Identify which cell holds the provided text, then report its [X, Y] central coordinate. 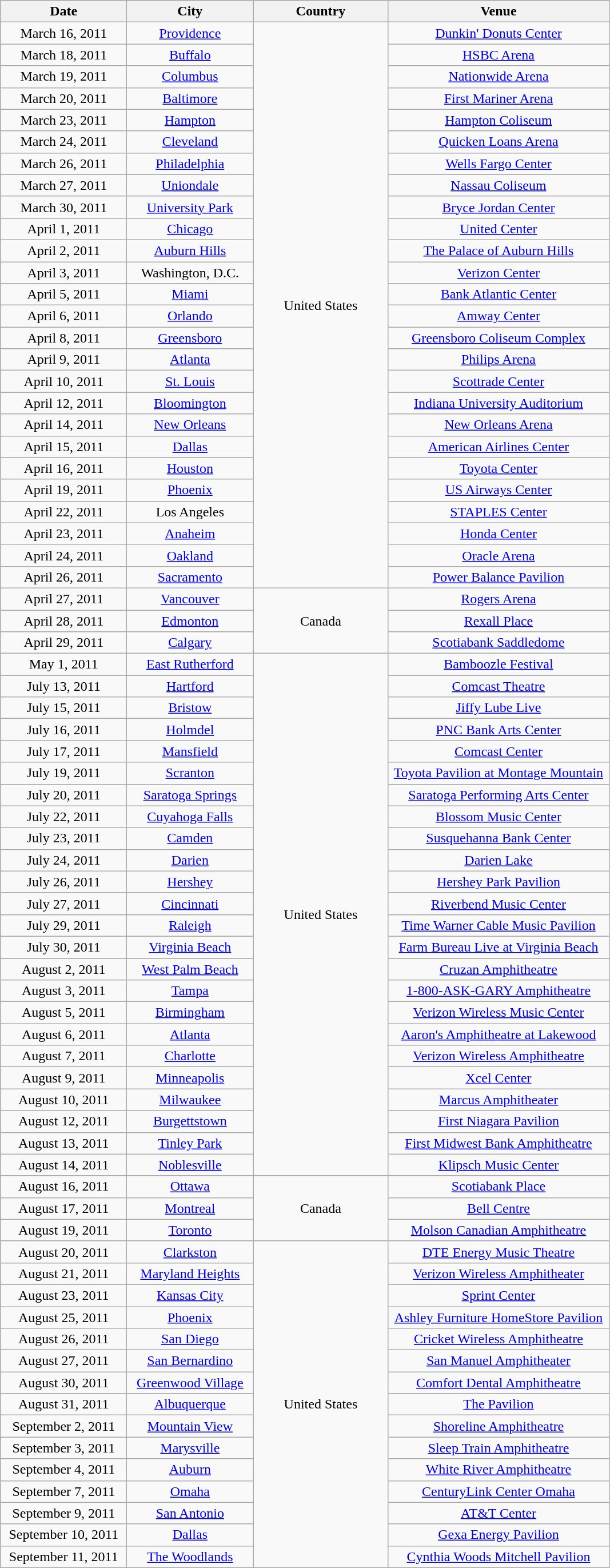
Bamboozle Festival [499, 664]
Bryce Jordan Center [499, 207]
April 8, 2011 [64, 338]
Comcast Theatre [499, 686]
Charlotte [190, 1056]
Oakland [190, 555]
July 29, 2011 [64, 925]
US Airways Center [499, 490]
Philadelphia [190, 164]
Maryland Heights [190, 1273]
Tinley Park [190, 1143]
The Palace of Auburn Hills [499, 250]
Darien [190, 860]
April 14, 2011 [64, 425]
Buffalo [190, 55]
Vancouver [190, 599]
Oracle Arena [499, 555]
September 2, 2011 [64, 1426]
Scranton [190, 773]
University Park [190, 207]
Greensboro [190, 338]
March 20, 2011 [64, 98]
July 26, 2011 [64, 882]
Sacramento [190, 577]
August 27, 2011 [64, 1361]
Philips Arena [499, 360]
The Pavilion [499, 1404]
April 16, 2011 [64, 468]
Saratoga Performing Arts Center [499, 795]
July 13, 2011 [64, 686]
Marcus Amphitheater [499, 1100]
First Mariner Arena [499, 98]
Burgettstown [190, 1121]
Rogers Arena [499, 599]
August 16, 2011 [64, 1187]
Cincinnati [190, 904]
July 16, 2011 [64, 730]
Calgary [190, 643]
City [190, 11]
Bell Centre [499, 1208]
HSBC Arena [499, 55]
May 1, 2011 [64, 664]
April 5, 2011 [64, 295]
Cynthia Woods Mitchell Pavilion [499, 1557]
Blossom Music Center [499, 817]
Anaheim [190, 534]
April 15, 2011 [64, 447]
Noblesville [190, 1165]
Cuyahoga Falls [190, 817]
Birmingham [190, 1013]
United Center [499, 229]
San Bernardino [190, 1361]
July 17, 2011 [64, 751]
August 5, 2011 [64, 1013]
April 6, 2011 [64, 316]
Susquehanna Bank Center [499, 838]
September 4, 2011 [64, 1470]
March 30, 2011 [64, 207]
St. Louis [190, 381]
August 14, 2011 [64, 1165]
September 7, 2011 [64, 1491]
Clarkston [190, 1252]
Cleveland [190, 142]
Toyota Center [499, 468]
Bloomington [190, 403]
Mountain View [190, 1426]
Time Warner Cable Music Pavilion [499, 925]
August 12, 2011 [64, 1121]
April 19, 2011 [64, 490]
Raleigh [190, 925]
April 3, 2011 [64, 273]
Toyota Pavilion at Montage Mountain [499, 773]
San Diego [190, 1339]
March 23, 2011 [64, 120]
Riverbend Music Center [499, 904]
Washington, D.C. [190, 273]
Hampton [190, 120]
August 23, 2011 [64, 1295]
Auburn [190, 1470]
August 17, 2011 [64, 1208]
September 3, 2011 [64, 1448]
April 28, 2011 [64, 620]
Columbus [190, 77]
March 16, 2011 [64, 33]
August 20, 2011 [64, 1252]
Hartford [190, 686]
July 22, 2011 [64, 817]
July 24, 2011 [64, 860]
American Airlines Center [499, 447]
August 13, 2011 [64, 1143]
Nationwide Arena [499, 77]
August 31, 2011 [64, 1404]
San Antonio [190, 1513]
April 10, 2011 [64, 381]
San Manuel Amphitheater [499, 1361]
August 6, 2011 [64, 1034]
Edmonton [190, 620]
Venue [499, 11]
March 18, 2011 [64, 55]
PNC Bank Arts Center [499, 730]
The Woodlands [190, 1557]
Date [64, 11]
Chicago [190, 229]
August 7, 2011 [64, 1056]
Gexa Energy Pavilion [499, 1535]
Hampton Coliseum [499, 120]
Greensboro Coliseum Complex [499, 338]
White River Amphitheatre [499, 1470]
Auburn Hills [190, 250]
STAPLES Center [499, 512]
September 11, 2011 [64, 1557]
Ottawa [190, 1187]
Cruzan Amphitheatre [499, 969]
Hershey Park Pavilion [499, 882]
Houston [190, 468]
Comcast Center [499, 751]
March 24, 2011 [64, 142]
Milwaukee [190, 1100]
Molson Canadian Amphitheatre [499, 1230]
Dunkin' Donuts Center [499, 33]
Verizon Wireless Music Center [499, 1013]
Scotiabank Saddledome [499, 643]
Holmdel [190, 730]
West Palm Beach [190, 969]
Marysville [190, 1448]
Virginia Beach [190, 947]
April 29, 2011 [64, 643]
April 2, 2011 [64, 250]
Honda Center [499, 534]
Uniondale [190, 185]
Saratoga Springs [190, 795]
September 10, 2011 [64, 1535]
August 2, 2011 [64, 969]
Farm Bureau Live at Virginia Beach [499, 947]
April 1, 2011 [64, 229]
Wells Fargo Center [499, 164]
First Midwest Bank Amphitheatre [499, 1143]
Camden [190, 838]
Comfort Dental Amphitheatre [499, 1383]
Power Balance Pavilion [499, 577]
Klipsch Music Center [499, 1165]
Orlando [190, 316]
Los Angeles [190, 512]
Mansfield [190, 751]
Minneapolis [190, 1078]
Jiffy Lube Live [499, 708]
August 3, 2011 [64, 991]
July 23, 2011 [64, 838]
Amway Center [499, 316]
East Rutherford [190, 664]
Darien Lake [499, 860]
July 27, 2011 [64, 904]
Xcel Center [499, 1078]
August 9, 2011 [64, 1078]
April 22, 2011 [64, 512]
Hershey [190, 882]
AT&T Center [499, 1513]
Kansas City [190, 1295]
Quicken Loans Arena [499, 142]
July 30, 2011 [64, 947]
Country [321, 11]
Albuquerque [190, 1404]
Scotiabank Place [499, 1187]
August 26, 2011 [64, 1339]
April 23, 2011 [64, 534]
Verizon Center [499, 273]
Sleep Train Amphitheatre [499, 1448]
March 27, 2011 [64, 185]
August 21, 2011 [64, 1273]
August 10, 2011 [64, 1100]
April 27, 2011 [64, 599]
Ashley Furniture HomeStore Pavilion [499, 1317]
August 19, 2011 [64, 1230]
CenturyLink Center Omaha [499, 1491]
DTE Energy Music Theatre [499, 1252]
Rexall Place [499, 620]
September 9, 2011 [64, 1513]
August 30, 2011 [64, 1383]
Aaron's Amphitheatre at Lakewood [499, 1034]
First Niagara Pavilion [499, 1121]
Verizon Wireless Amphitheatre [499, 1056]
Tampa [190, 991]
March 26, 2011 [64, 164]
April 12, 2011 [64, 403]
Sprint Center [499, 1295]
Verizon Wireless Amphitheater [499, 1273]
July 19, 2011 [64, 773]
Baltimore [190, 98]
March 19, 2011 [64, 77]
Nassau Coliseum [499, 185]
New Orleans [190, 425]
Scottrade Center [499, 381]
Providence [190, 33]
July 20, 2011 [64, 795]
Shoreline Amphitheatre [499, 1426]
Greenwood Village [190, 1383]
April 26, 2011 [64, 577]
1-800-ASK-GARY Amphitheatre [499, 991]
April 24, 2011 [64, 555]
Cricket Wireless Amphitheatre [499, 1339]
Omaha [190, 1491]
Toronto [190, 1230]
Bank Atlantic Center [499, 295]
New Orleans Arena [499, 425]
August 25, 2011 [64, 1317]
Montreal [190, 1208]
Bristow [190, 708]
Miami [190, 295]
April 9, 2011 [64, 360]
July 15, 2011 [64, 708]
Indiana University Auditorium [499, 403]
